Extract the (x, y) coordinate from the center of the cell holding the provided text.  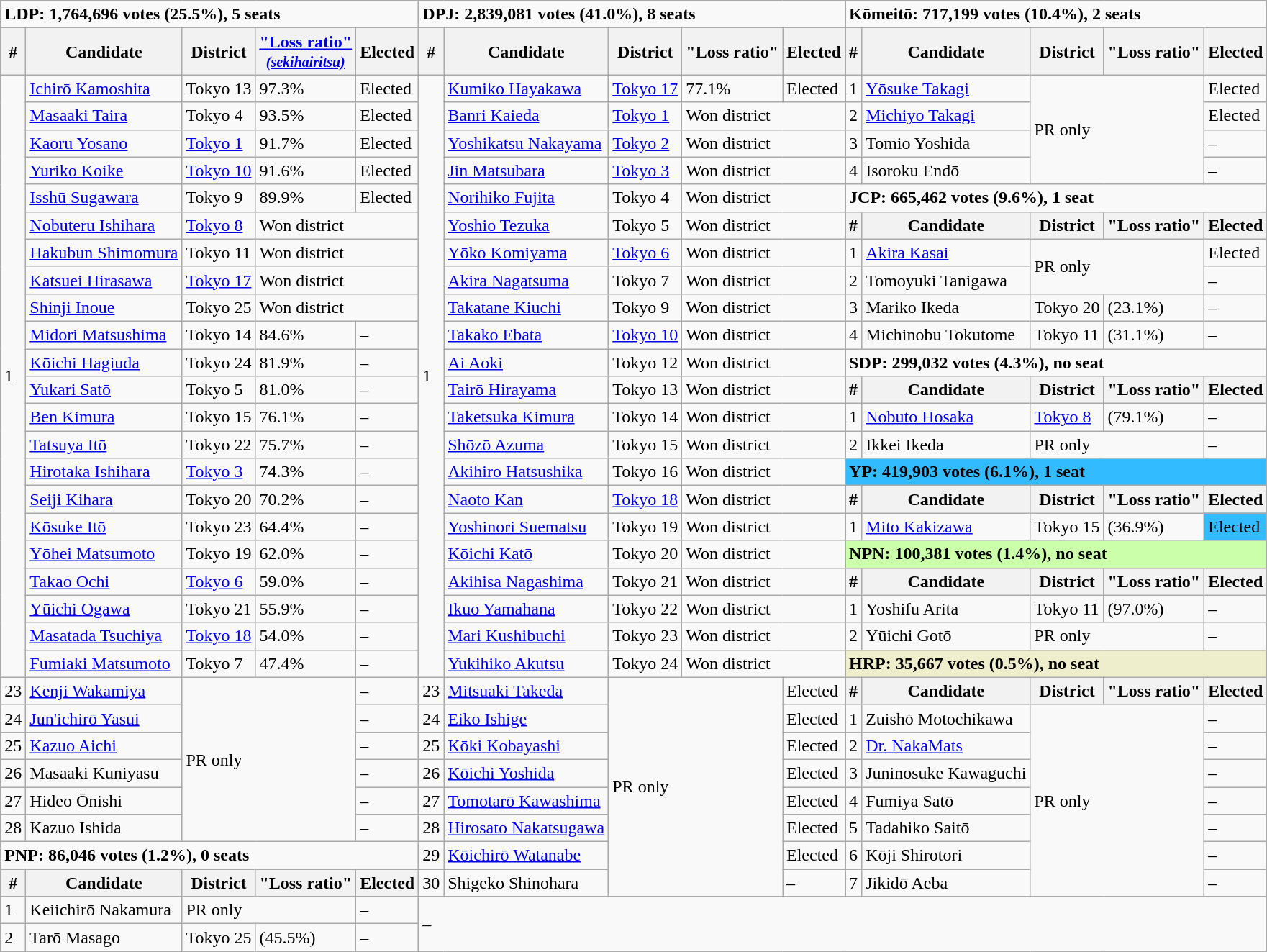
(36.9%) (1154, 527)
30 (432, 883)
Norihiko Fujita (527, 198)
Nobuteru Ishihara (104, 225)
Fumiaki Matsumoto (104, 663)
Hirotaka Ishihara (104, 472)
Seiji Kihara (104, 499)
Takao Ochi (104, 581)
Yuriko Koike (104, 171)
Ikuo Yamahana (527, 609)
Mariko Ikeda (946, 307)
47.4% (306, 663)
"Loss ratio"(sekihairitsu) (306, 52)
97.3% (306, 89)
Akira Nagatsuma (527, 280)
64.4% (306, 527)
Juninosuke Kawaguchi (946, 773)
Yoshikatsu Nakayama (527, 143)
Tomio Yoshida (946, 143)
Masatada Tsuchiya (104, 636)
Tatsuya Itō (104, 445)
Jikidō Aeba (946, 883)
Yōko Komiyama (527, 253)
74.3% (306, 472)
Kōsuke Itō (104, 527)
Masaaki Taira (104, 116)
Tadahiko Saitō (946, 828)
(79.1%) (1154, 417)
6 (853, 856)
Tarō Masago (104, 938)
81.9% (306, 362)
59.0% (306, 581)
5 (853, 828)
Isoroku Endō (946, 171)
Takako Ebata (527, 335)
(97.0%) (1154, 609)
Zuishō Motochikawa (946, 718)
SDP: 299,032 votes (4.3%), no seat (1056, 362)
Kumiko Hayakawa (527, 89)
Kazuo Ishida (104, 828)
Kōichi Katō (527, 554)
Yōsuke Takagi (946, 89)
93.5% (306, 116)
62.0% (306, 554)
(23.1%) (1154, 307)
Akihisa Nagashima (527, 581)
Tokyo 2 (645, 143)
Taketsuka Kimura (527, 417)
Yukari Satō (104, 390)
Mitsuaki Takeda (527, 691)
76.1% (306, 417)
LDP: 1,764,696 votes (25.5%), 5 seats (210, 14)
Naoto Kan (527, 499)
7 (853, 883)
Tairō Hirayama (527, 390)
Dr. NakaMats (946, 745)
Ikkei Ikeda (946, 445)
91.6% (306, 171)
PNP: 86,046 votes (1.2%), 0 seats (210, 856)
Shōzō Azuma (527, 445)
Kōichirō Watanabe (527, 856)
77.1% (732, 89)
Nobuto Hosaka (946, 417)
Tokyo 16 (645, 472)
Kōji Shirotori (946, 856)
Tokyo 12 (645, 362)
Michiyo Takagi (946, 116)
Mito Kakizawa (946, 527)
84.6% (306, 335)
Ai Aoki (527, 362)
Yoshinori Suematsu (527, 527)
Shinji Inoue (104, 307)
Tomoyuki Tanigawa (946, 280)
Kenji Wakamiya (104, 691)
Akihiro Hatsushika (527, 472)
55.9% (306, 609)
Jin Matsubara (527, 171)
Yūichi Ogawa (104, 609)
Akira Kasai (946, 253)
Fumiya Satō (946, 801)
Kōichi Hagiuda (104, 362)
NPN: 100,381 votes (1.4%), no seat (1056, 554)
Michinobu Tokutome (946, 335)
Takatane Kiuchi (527, 307)
Midori Matsushima (104, 335)
54.0% (306, 636)
Banri Kaieda (527, 116)
Katsuei Hirasawa (104, 280)
Kōmeitō: 717,199 votes (10.4%), 2 seats (1056, 14)
Keiichirō Nakamura (104, 910)
75.7% (306, 445)
Jun'ichirō Yasui (104, 718)
Isshū Sugawara (104, 198)
Kaoru Yosano (104, 143)
Yōhei Matsumoto (104, 554)
Hideo Ōnishi (104, 801)
YP: 419,903 votes (6.1%), 1 seat (1056, 472)
Yukihiko Akutsu (527, 663)
Eiko Ishige (527, 718)
89.9% (306, 198)
Yoshio Tezuka (527, 225)
Yoshifu Arita (946, 609)
(45.5%) (306, 938)
Tomotarō Kawashima (527, 801)
Mari Kushibuchi (527, 636)
(31.1%) (1154, 335)
Ichirō Kamoshita (104, 89)
Yūichi Gotō (946, 636)
HRP: 35,667 votes (0.5%), no seat (1056, 663)
JCP: 665,462 votes (9.6%), 1 seat (1056, 198)
Masaaki Kuniyasu (104, 773)
Hirosato Nakatsugawa (527, 828)
Kazuo Aichi (104, 745)
Hakubun Shimomura (104, 253)
Ben Kimura (104, 417)
Kōichi Yoshida (527, 773)
91.7% (306, 143)
Shigeko Shinohara (527, 883)
DPJ: 2,839,081 votes (41.0%), 8 seats (632, 14)
81.0% (306, 390)
Kōki Kobayashi (527, 745)
70.2% (306, 499)
29 (432, 856)
